Identify which cell holds the provided text, then report its [X, Y] central coordinate. 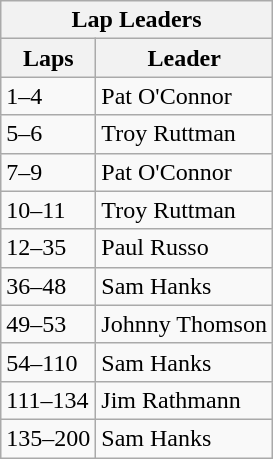
111–134 [48, 400]
Lap Leaders [137, 20]
135–200 [48, 438]
Leader [184, 58]
49–53 [48, 324]
5–6 [48, 134]
Laps [48, 58]
7–9 [48, 172]
10–11 [48, 210]
Johnny Thomson [184, 324]
12–35 [48, 248]
Paul Russo [184, 248]
1–4 [48, 96]
36–48 [48, 286]
Jim Rathmann [184, 400]
54–110 [48, 362]
